Search for the cell housing the specified text and yield its [x, y] center coordinate. 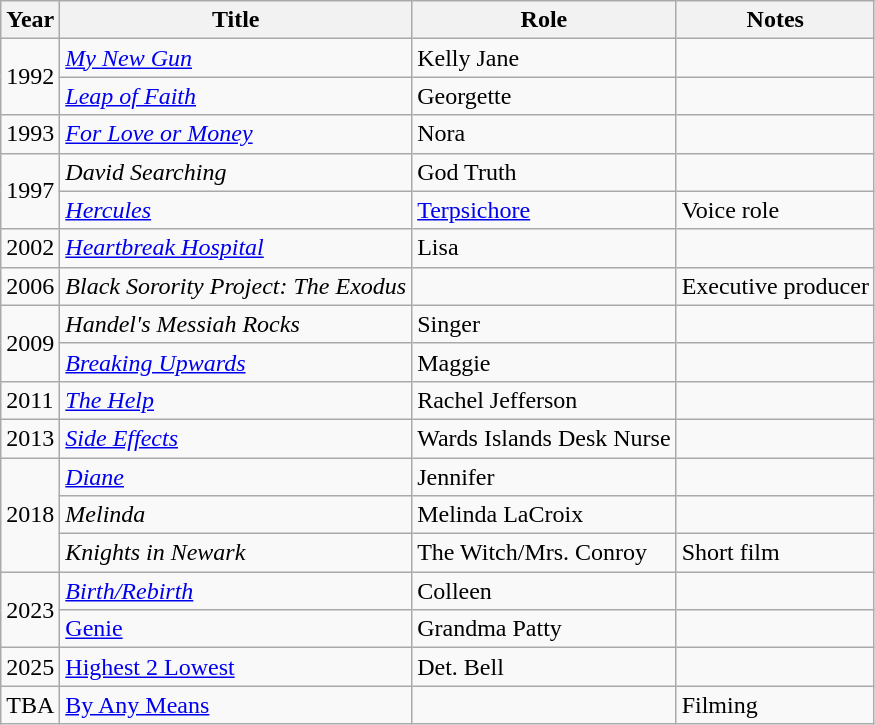
For Love or Money [236, 134]
Short film [775, 553]
Handel's Messiah Rocks [236, 324]
Singer [544, 324]
Voice role [775, 210]
2009 [30, 343]
Colleen [544, 591]
The Help [236, 400]
Genie [236, 629]
2006 [30, 286]
Melinda [236, 515]
Kelly Jane [544, 58]
2025 [30, 667]
Grandma Patty [544, 629]
2023 [30, 610]
Maggie [544, 362]
Wards Islands Desk Nurse [544, 438]
Jennifer [544, 477]
Georgette [544, 96]
2018 [30, 515]
Rachel Jefferson [544, 400]
Birth/Rebirth [236, 591]
2002 [30, 248]
My New Gun [236, 58]
2013 [30, 438]
2011 [30, 400]
Heartbreak Hospital [236, 248]
1993 [30, 134]
The Witch/Mrs. Conroy [544, 553]
Leap of Faith [236, 96]
Filming [775, 705]
God Truth [544, 172]
1997 [30, 191]
Year [30, 20]
TBA [30, 705]
Notes [775, 20]
Breaking Upwards [236, 362]
Title [236, 20]
Executive producer [775, 286]
Highest 2 Lowest [236, 667]
Lisa [544, 248]
Det. Bell [544, 667]
Knights in Newark [236, 553]
Terpsichore [544, 210]
By Any Means [236, 705]
Nora [544, 134]
Hercules [236, 210]
Side Effects [236, 438]
Diane [236, 477]
David Searching [236, 172]
Melinda LaCroix [544, 515]
Role [544, 20]
Black Sorority Project: The Exodus [236, 286]
1992 [30, 77]
